Return [X, Y] of the center of cell containing provided text 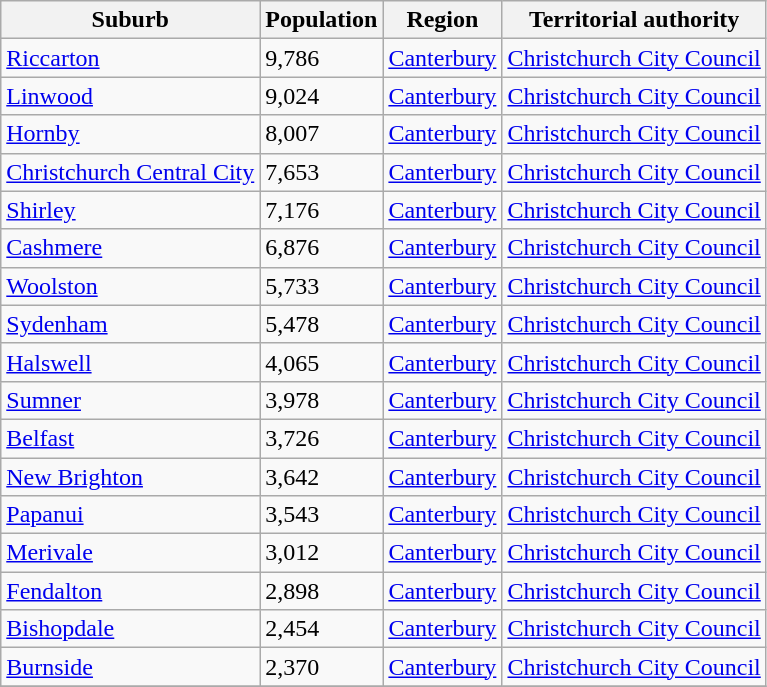
Sydenham [130, 324]
Burnside [130, 667]
Sumner [130, 400]
7,176 [322, 210]
3,543 [322, 515]
Bishopdale [130, 629]
3,642 [322, 477]
Christchurch Central City [130, 172]
2,898 [322, 591]
9,024 [322, 96]
Linwood [130, 96]
2,370 [322, 667]
Fendalton [130, 591]
Riccarton [130, 58]
9,786 [322, 58]
3,978 [322, 400]
Cashmere [130, 248]
5,478 [322, 324]
5,733 [322, 286]
Belfast [130, 438]
Suburb [130, 20]
Papanui [130, 515]
4,065 [322, 362]
Merivale [130, 553]
3,012 [322, 553]
6,876 [322, 248]
Shirley [130, 210]
Region [442, 20]
Territorial authority [634, 20]
New Brighton [130, 477]
3,726 [322, 438]
Population [322, 20]
2,454 [322, 629]
7,653 [322, 172]
8,007 [322, 134]
Hornby [130, 134]
Woolston [130, 286]
Halswell [130, 362]
